Pinpoint the cell where the given text exists, returning its (x, y) midpoint coordinate. 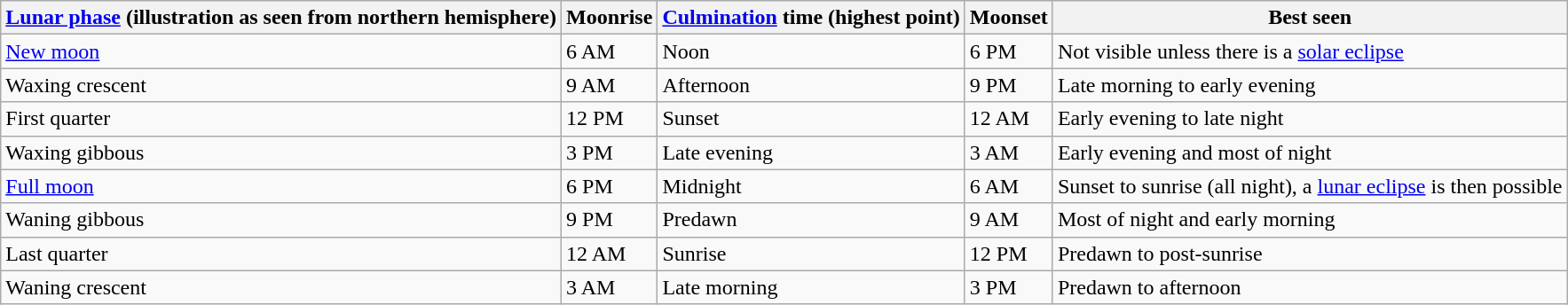
Last quarter (281, 254)
Predawn (811, 220)
Late morning (811, 287)
Lunar phase (illustration as seen from northern hemisphere) (281, 18)
Sunset (811, 119)
Predawn to afternoon (1310, 287)
Midnight (811, 186)
New moon (281, 51)
Not visible unless there is a solar eclipse (1310, 51)
Sunrise (811, 254)
Moonrise (610, 18)
Early evening to late night (1310, 119)
Noon (811, 51)
Afternoon (811, 85)
Culmination time (highest point) (811, 18)
First quarter (281, 119)
Sunset to sunrise (all night), a lunar eclipse is then possible (1310, 186)
Waning gibbous (281, 220)
Best seen (1310, 18)
Moonset (1008, 18)
Waxing crescent (281, 85)
Early evening and most of night (1310, 152)
Waning crescent (281, 287)
Late evening (811, 152)
Waxing gibbous (281, 152)
Late morning to early evening (1310, 85)
Most of night and early morning (1310, 220)
Full moon (281, 186)
Predawn to post-sunrise (1310, 254)
